Provide the (X, Y) coordinate of the cell's center where the given text is located.  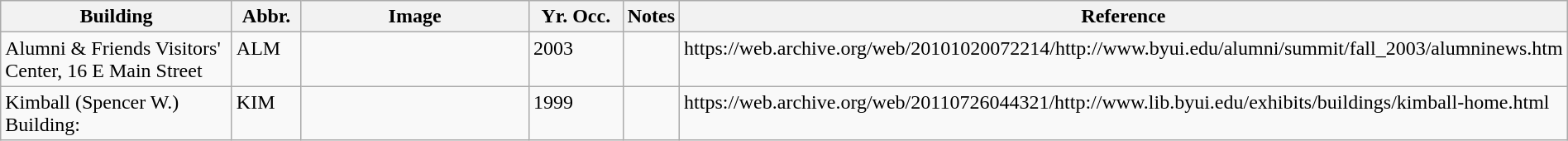
Notes (651, 17)
Building (117, 17)
https://web.archive.org/web/20101020072214/http://www.byui.edu/alumni/summit/fall_2003/alumninews.htm (1124, 60)
Image (415, 17)
Yr. Occ. (576, 17)
ALM (266, 60)
https://web.archive.org/web/20110726044321/http://www.lib.byui.edu/exhibits/buildings/kimball-home.html (1124, 113)
2003 (576, 60)
Reference (1124, 17)
Kimball (Spencer W.) Building: (117, 113)
1999 (576, 113)
Alumni & Friends Visitors' Center, 16 E Main Street (117, 60)
Abbr. (266, 17)
KIM (266, 113)
